From the cell containing the given text, extract its center point as (X, Y) coordinate. 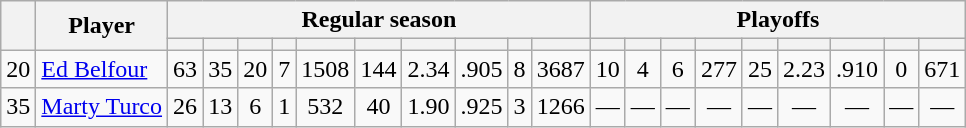
.910 (858, 69)
Playoffs (778, 20)
Marty Turco (102, 107)
.925 (482, 107)
10 (608, 69)
26 (186, 107)
.905 (482, 69)
2.23 (804, 69)
277 (718, 69)
25 (760, 69)
2.34 (428, 69)
532 (326, 107)
144 (378, 69)
63 (186, 69)
3 (520, 107)
7 (284, 69)
4 (642, 69)
Player (102, 26)
3687 (560, 69)
1 (284, 107)
13 (220, 107)
8 (520, 69)
Regular season (380, 20)
40 (378, 107)
0 (902, 69)
671 (942, 69)
1266 (560, 107)
Ed Belfour (102, 69)
1.90 (428, 107)
1508 (326, 69)
